Detect which cell encompasses the target text, then output its (X, Y) center coordinate. 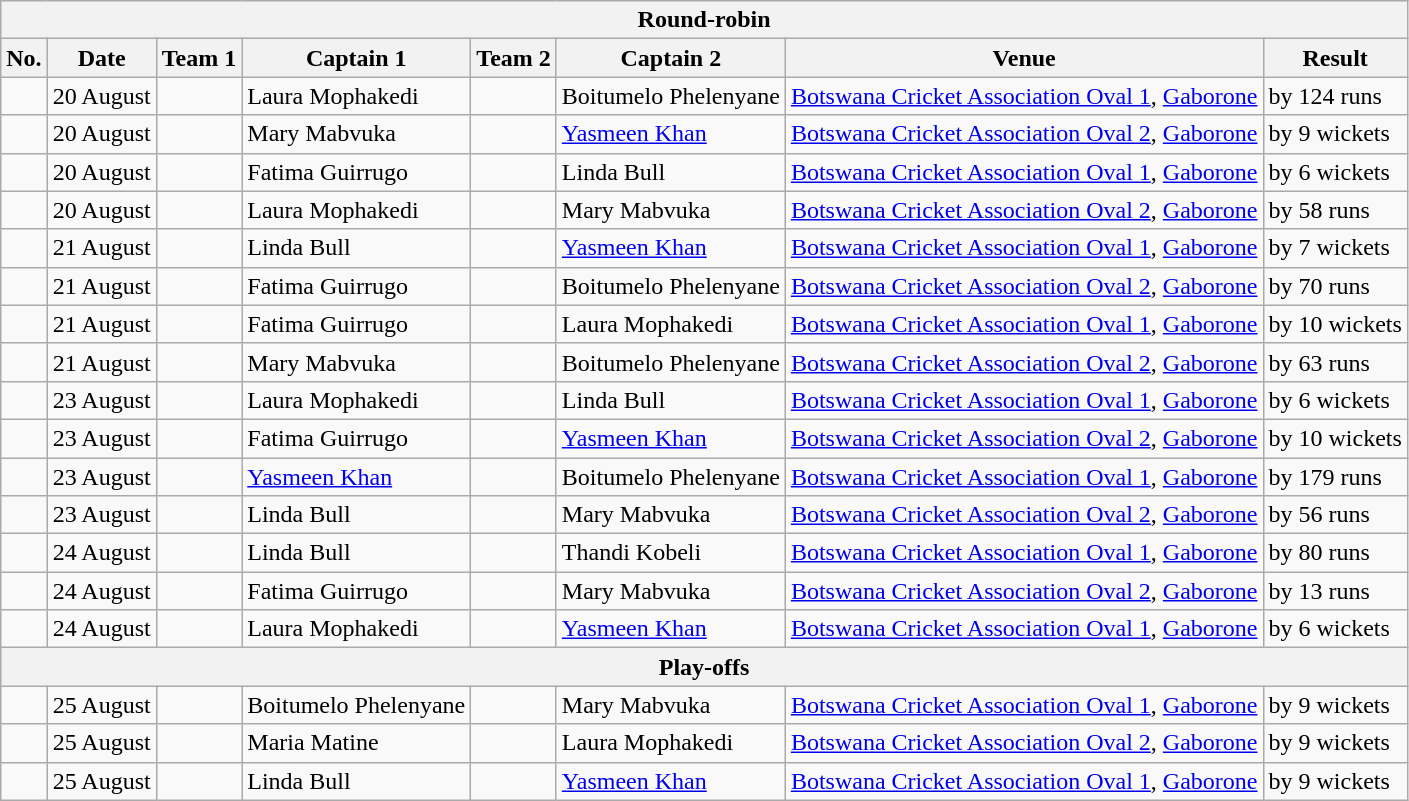
Date (102, 58)
Team 2 (514, 58)
by 13 runs (1335, 591)
by 63 runs (1335, 362)
Captain 1 (356, 58)
by 56 runs (1335, 515)
by 179 runs (1335, 477)
Maria Matine (356, 743)
by 124 runs (1335, 96)
Thandi Kobeli (670, 553)
Result (1335, 58)
by 58 runs (1335, 210)
Play-offs (704, 667)
No. (24, 58)
by 80 runs (1335, 553)
Round-robin (704, 20)
by 7 wickets (1335, 248)
Team 1 (199, 58)
Captain 2 (670, 58)
by 70 runs (1335, 286)
Venue (1024, 58)
